Detect which cell encompasses the target text, then output its (X, Y) center coordinate. 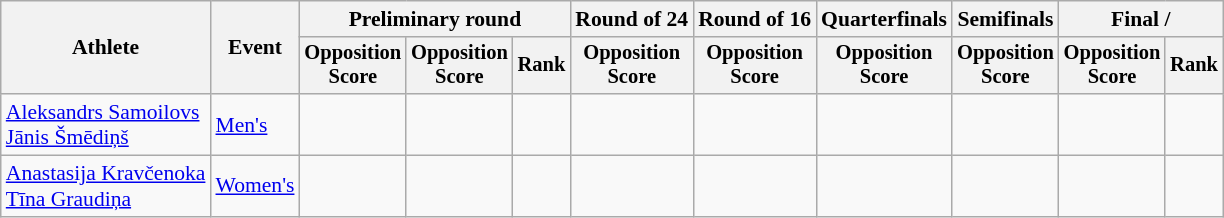
Event (254, 48)
Women's (254, 186)
Semifinals (1006, 19)
Round of 16 (754, 19)
Quarterfinals (884, 19)
Anastasija KravčenokaTīna Graudiņa (106, 186)
Final / (1141, 19)
Athlete (106, 48)
Round of 24 (632, 19)
Preliminary round (436, 19)
Aleksandrs SamoilovsJānis Šmēdiņš (106, 124)
Men's (254, 124)
